Provide the (x, y) coordinate of the cell's center where the given text is located.  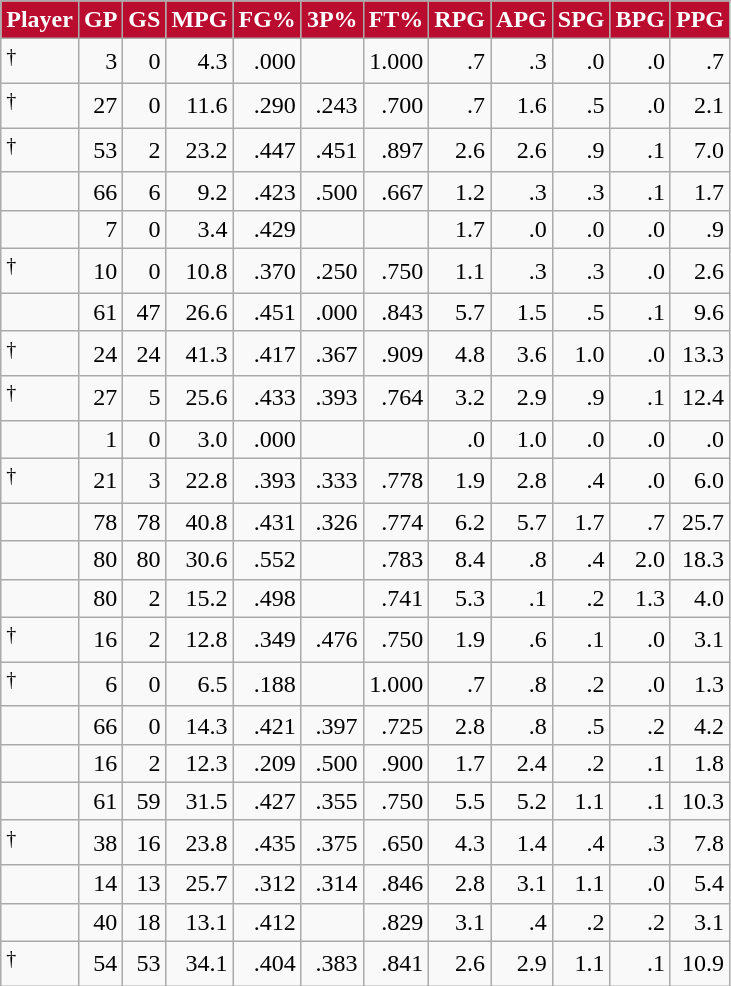
.383 (332, 964)
RPG (460, 20)
6.2 (460, 522)
21 (100, 480)
59 (144, 801)
FT% (396, 20)
.783 (396, 560)
.427 (267, 801)
6.0 (700, 480)
13.3 (700, 354)
.498 (267, 598)
.417 (267, 354)
.435 (267, 842)
5 (144, 398)
SPG (581, 20)
26.6 (200, 312)
15.2 (200, 598)
.333 (332, 480)
.829 (396, 922)
12.4 (700, 398)
5.4 (700, 884)
54 (100, 964)
.412 (267, 922)
1.6 (522, 106)
.900 (396, 763)
.774 (396, 522)
1.2 (460, 191)
31.5 (200, 801)
1 (100, 439)
.314 (332, 884)
3.2 (460, 398)
7.8 (700, 842)
.421 (267, 725)
47 (144, 312)
12.3 (200, 763)
.476 (332, 640)
3.4 (200, 230)
MPG (200, 20)
14 (100, 884)
.909 (396, 354)
8.4 (460, 560)
.375 (332, 842)
.250 (332, 272)
.764 (396, 398)
.243 (332, 106)
.552 (267, 560)
14.3 (200, 725)
9.2 (200, 191)
.650 (396, 842)
.6 (522, 640)
.312 (267, 884)
6.5 (200, 684)
.209 (267, 763)
5.3 (460, 598)
40 (100, 922)
.349 (267, 640)
.843 (396, 312)
25.6 (200, 398)
.431 (267, 522)
.423 (267, 191)
APG (522, 20)
12.8 (200, 640)
.429 (267, 230)
23.8 (200, 842)
.897 (396, 150)
1.5 (522, 312)
.404 (267, 964)
30.6 (200, 560)
.700 (396, 106)
1.4 (522, 842)
7 (100, 230)
10.3 (700, 801)
.841 (396, 964)
38 (100, 842)
GP (100, 20)
BPG (640, 20)
.846 (396, 884)
2.4 (522, 763)
9.6 (700, 312)
.188 (267, 684)
Player (40, 20)
40.8 (200, 522)
5.5 (460, 801)
PPG (700, 20)
10 (100, 272)
7.0 (700, 150)
41.3 (200, 354)
4.2 (700, 725)
.447 (267, 150)
GS (144, 20)
18 (144, 922)
5.2 (522, 801)
10.9 (700, 964)
.741 (396, 598)
4.8 (460, 354)
34.1 (200, 964)
1.8 (700, 763)
.367 (332, 354)
11.6 (200, 106)
.778 (396, 480)
10.8 (200, 272)
.290 (267, 106)
4.0 (700, 598)
3.0 (200, 439)
2.1 (700, 106)
.355 (332, 801)
.667 (396, 191)
2.0 (640, 560)
18.3 (700, 560)
3.6 (522, 354)
.725 (396, 725)
23.2 (200, 150)
.397 (332, 725)
13.1 (200, 922)
.326 (332, 522)
22.8 (200, 480)
.370 (267, 272)
.433 (267, 398)
13 (144, 884)
FG% (267, 20)
3P% (332, 20)
